Scan for the cell matching the given text and deliver its (X, Y) coordinate at center. 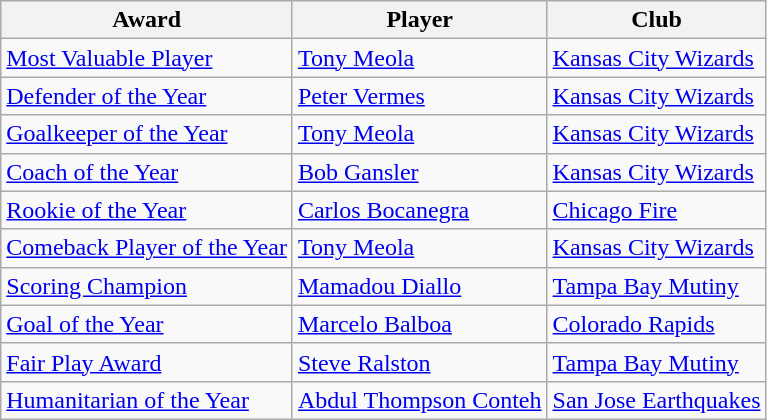
Bob Gansler (420, 172)
San Jose Earthquakes (656, 400)
Award (147, 20)
Colorado Rapids (656, 324)
Goal of the Year (147, 324)
Club (656, 20)
Marcelo Balboa (420, 324)
Humanitarian of the Year (147, 400)
Goalkeeper of the Year (147, 134)
Defender of the Year (147, 96)
Scoring Champion (147, 286)
Mamadou Diallo (420, 286)
Comeback Player of the Year (147, 248)
Most Valuable Player (147, 58)
Chicago Fire (656, 210)
Fair Play Award (147, 362)
Coach of the Year (147, 172)
Carlos Bocanegra (420, 210)
Player (420, 20)
Steve Ralston (420, 362)
Abdul Thompson Conteh (420, 400)
Peter Vermes (420, 96)
Rookie of the Year (147, 210)
